Provide the (x, y) coordinate of the cell's center where the given text is located.  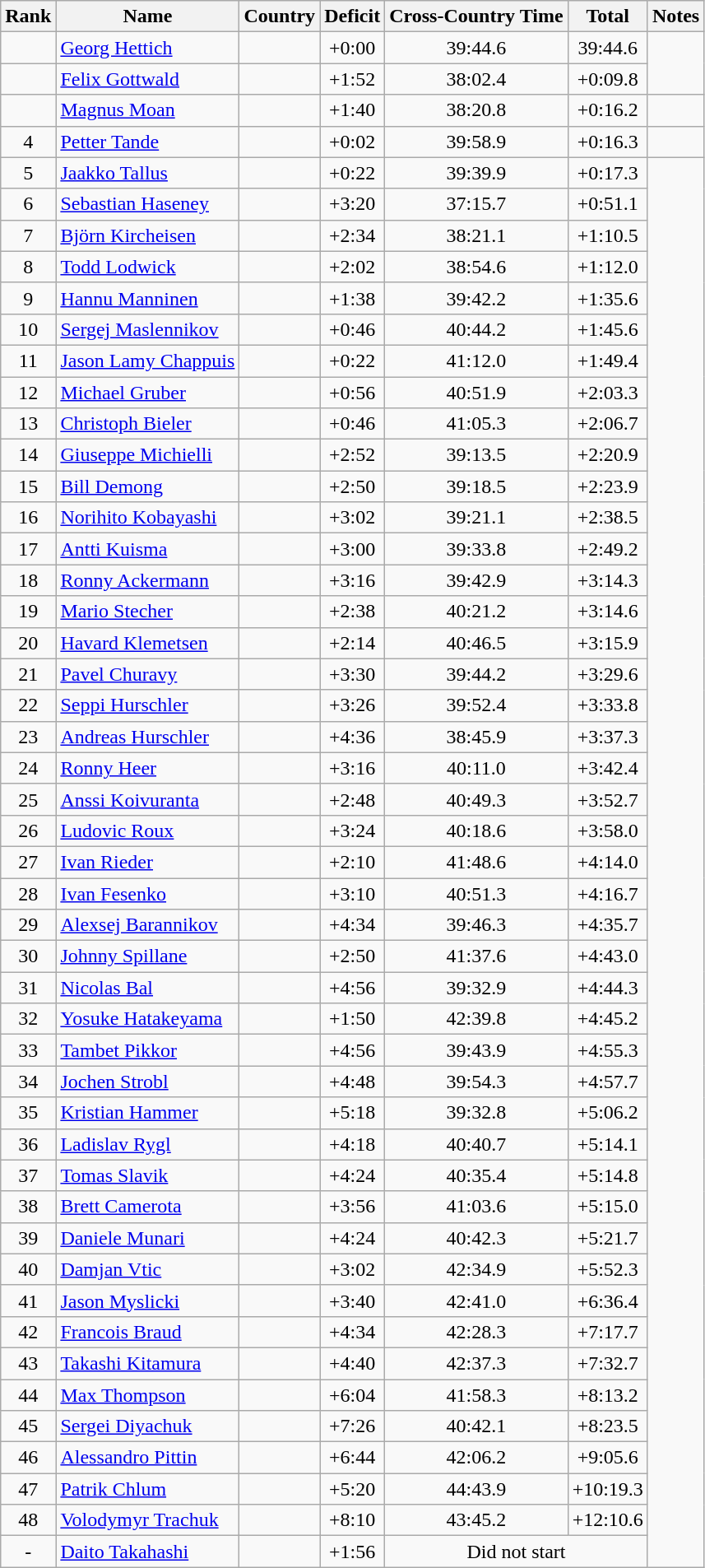
+2:02 (352, 267)
- (28, 1552)
39:32.8 (476, 1113)
41:03.6 (476, 1207)
Petter Tande (148, 142)
44 (28, 1395)
41:48.6 (476, 862)
+0:56 (352, 393)
Andreas Hurschler (148, 737)
+2:52 (352, 455)
30 (28, 956)
41:12.0 (476, 361)
Alexsej Barannikov (148, 925)
45 (28, 1426)
+1:49.4 (607, 361)
19 (28, 612)
+1:52 (352, 79)
+2:48 (352, 799)
+3:26 (352, 705)
Ivan Fesenko (148, 893)
39:46.3 (476, 925)
Havard Klemetsen (148, 643)
+3:14.3 (607, 580)
Anssi Koivuranta (148, 799)
40:42.1 (476, 1426)
39:32.9 (476, 988)
Jochen Strobl (148, 1082)
40:21.2 (476, 612)
12 (28, 393)
Georg Hettich (148, 48)
Max Thompson (148, 1395)
+2:38 (352, 612)
Ivan Rieder (148, 862)
+5:21.7 (607, 1238)
+2:23.9 (607, 486)
Patrik Chlum (148, 1489)
Total (607, 16)
Did not start (517, 1552)
39:39.9 (476, 173)
Name (148, 16)
+5:15.0 (607, 1207)
40 (28, 1269)
18 (28, 580)
Christoph Bieler (148, 424)
9 (28, 298)
Takashi Kitamura (148, 1363)
16 (28, 518)
+8:13.2 (607, 1395)
39:54.3 (476, 1082)
+2:14 (352, 643)
39:52.4 (476, 705)
23 (28, 737)
+1:35.6 (607, 298)
4 (28, 142)
+0:16.3 (607, 142)
+4:16.7 (607, 893)
41 (28, 1300)
Seppi Hurschler (148, 705)
Cross-Country Time (476, 16)
+6:44 (352, 1458)
31 (28, 988)
35 (28, 1113)
+4:14.0 (607, 862)
Brett Camerota (148, 1207)
Hannu Manninen (148, 298)
24 (28, 768)
Ladislav Rygl (148, 1144)
Daito Takahashi (148, 1552)
27 (28, 862)
22 (28, 705)
Norihito Kobayashi (148, 518)
21 (28, 674)
40:11.0 (476, 768)
40:35.4 (476, 1175)
25 (28, 799)
+3:40 (352, 1300)
+7:26 (352, 1426)
Damjan Vtic (148, 1269)
38:02.4 (476, 79)
38 (28, 1207)
6 (28, 204)
+8:10 (352, 1520)
26 (28, 831)
48 (28, 1520)
14 (28, 455)
39:43.9 (476, 1050)
+1:45.6 (607, 329)
Yosuke Hatakeyama (148, 1019)
+5:18 (352, 1113)
39:42.2 (476, 298)
46 (28, 1458)
40:51.9 (476, 393)
32 (28, 1019)
40:40.7 (476, 1144)
7 (28, 235)
Jason Myslicki (148, 1300)
+0:51.1 (607, 204)
+7:17.7 (607, 1332)
39:44.2 (476, 674)
Sebastian Haseney (148, 204)
+8:23.5 (607, 1426)
+0:09.8 (607, 79)
33 (28, 1050)
40:49.3 (476, 799)
39:18.5 (476, 486)
5 (28, 173)
+5:20 (352, 1489)
+0:17.3 (607, 173)
39:21.1 (476, 518)
+3:58.0 (607, 831)
40:18.6 (476, 831)
42:39.8 (476, 1019)
+3:10 (352, 893)
+3:30 (352, 674)
11 (28, 361)
+4:48 (352, 1082)
+0:02 (352, 142)
Antti Kuisma (148, 549)
20 (28, 643)
+1:10.5 (607, 235)
+4:35.7 (607, 925)
+3:15.9 (607, 643)
Alessandro Pittin (148, 1458)
+2:03.3 (607, 393)
36 (28, 1144)
40:46.5 (476, 643)
+6:04 (352, 1395)
28 (28, 893)
+2:06.7 (607, 424)
Mario Stecher (148, 612)
Giuseppe Michielli (148, 455)
+2:49.2 (607, 549)
Nicolas Bal (148, 988)
+9:05.6 (607, 1458)
+3:33.8 (607, 705)
37:15.7 (476, 204)
Michael Gruber (148, 393)
37 (28, 1175)
+0:16.2 (607, 110)
+3:52.7 (607, 799)
+4:36 (352, 737)
42:37.3 (476, 1363)
+6:36.4 (607, 1300)
Rank (28, 16)
+5:14.8 (607, 1175)
+5:14.1 (607, 1144)
+5:06.2 (607, 1113)
+4:55.3 (607, 1050)
+4:40 (352, 1363)
Kristian Hammer (148, 1113)
Magnus Moan (148, 110)
40:51.3 (476, 893)
+10:19.3 (607, 1489)
42:34.9 (476, 1269)
39:42.9 (476, 580)
38:20.8 (476, 110)
Notes (675, 16)
+4:44.3 (607, 988)
+3:00 (352, 549)
+3:56 (352, 1207)
Ludovic Roux (148, 831)
+3:29.6 (607, 674)
+3:20 (352, 204)
42:41.0 (476, 1300)
38:45.9 (476, 737)
39:58.9 (476, 142)
Sergei Diyachuk (148, 1426)
42 (28, 1332)
15 (28, 486)
41:37.6 (476, 956)
+12:10.6 (607, 1520)
17 (28, 549)
Daniele Munari (148, 1238)
Jaakko Tallus (148, 173)
+5:52.3 (607, 1269)
+3:42.4 (607, 768)
39:13.5 (476, 455)
40:44.2 (476, 329)
40:42.3 (476, 1238)
47 (28, 1489)
Tomas Slavik (148, 1175)
+1:50 (352, 1019)
38:21.1 (476, 235)
Ronny Heer (148, 768)
+2:20.9 (607, 455)
+0:00 (352, 48)
Deficit (352, 16)
41:58.3 (476, 1395)
Sergej Maslennikov (148, 329)
Todd Lodwick (148, 267)
+4:45.2 (607, 1019)
+4:18 (352, 1144)
Johnny Spillane (148, 956)
+1:12.0 (607, 267)
8 (28, 267)
42:06.2 (476, 1458)
Country (280, 16)
Ronny Ackermann (148, 580)
+4:43.0 (607, 956)
Francois Braud (148, 1332)
Volodymyr Trachuk (148, 1520)
Pavel Churavy (148, 674)
+1:38 (352, 298)
41:05.3 (476, 424)
39 (28, 1238)
+3:14.6 (607, 612)
42:28.3 (476, 1332)
+2:34 (352, 235)
+1:56 (352, 1552)
+2:38.5 (607, 518)
38:54.6 (476, 267)
29 (28, 925)
Jason Lamy Chappuis (148, 361)
Björn Kircheisen (148, 235)
10 (28, 329)
Felix Gottwald (148, 79)
+2:10 (352, 862)
+1:40 (352, 110)
+3:24 (352, 831)
44:43.9 (476, 1489)
+4:57.7 (607, 1082)
43:45.2 (476, 1520)
34 (28, 1082)
39:33.8 (476, 549)
43 (28, 1363)
Bill Demong (148, 486)
+3:37.3 (607, 737)
+7:32.7 (607, 1363)
Tambet Pikkor (148, 1050)
13 (28, 424)
